Find where the given text appears and provide that cell's center as (x, y) coordinate. 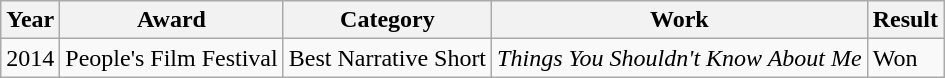
Award (172, 20)
Category (387, 20)
Work (680, 20)
Result (905, 20)
Things You Shouldn't Know About Me (680, 58)
Year (30, 20)
Won (905, 58)
Best Narrative Short (387, 58)
People's Film Festival (172, 58)
2014 (30, 58)
